Scan for the cell matching the given text and deliver its [x, y] coordinate at center. 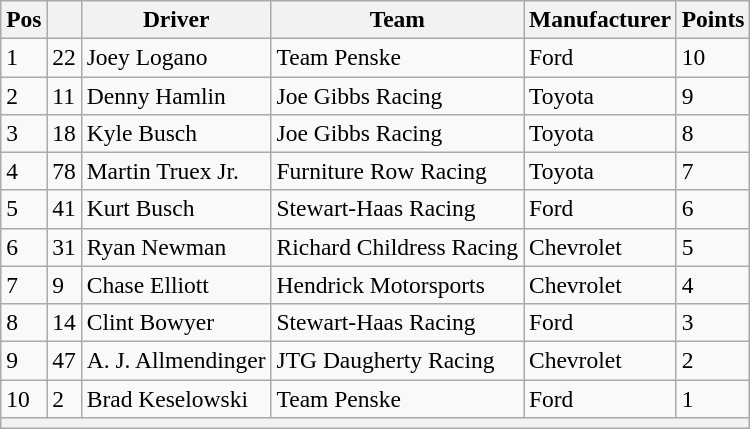
Points [713, 19]
Hendrick Motorsports [397, 285]
47 [64, 360]
Denny Hamlin [176, 95]
Chase Elliott [176, 285]
Furniture Row Racing [397, 171]
Driver [176, 19]
11 [64, 95]
Kyle Busch [176, 133]
Kurt Busch [176, 209]
Joey Logano [176, 57]
Team [397, 19]
18 [64, 133]
Brad Keselowski [176, 398]
Martin Truex Jr. [176, 171]
31 [64, 247]
Ryan Newman [176, 247]
78 [64, 171]
14 [64, 322]
JTG Daugherty Racing [397, 360]
Manufacturer [600, 19]
Clint Bowyer [176, 322]
Pos [24, 19]
41 [64, 209]
22 [64, 57]
A. J. Allmendinger [176, 360]
Richard Childress Racing [397, 247]
